Detect which cell encompasses the target text, then output its [X, Y] center coordinate. 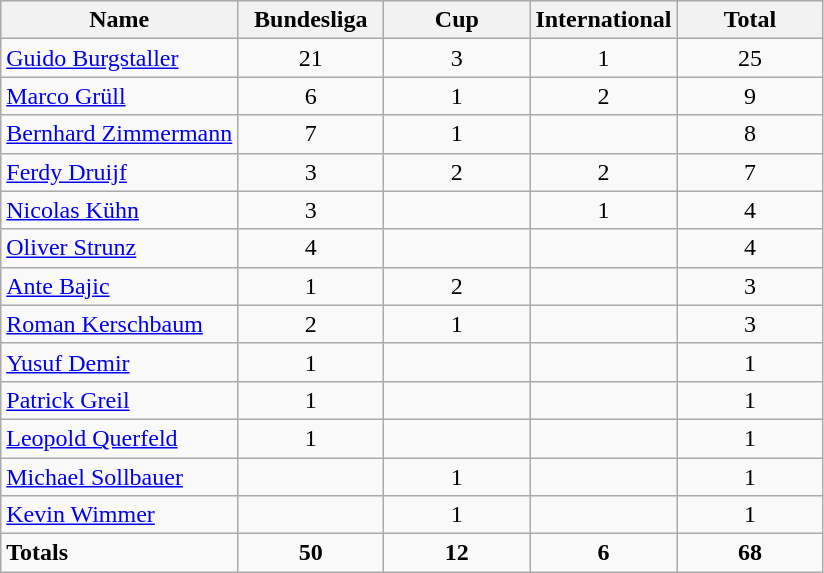
68 [750, 553]
50 [311, 553]
Yusuf Demir [120, 362]
Cup [457, 20]
21 [311, 58]
Marco Grüll [120, 96]
Bundesliga [311, 20]
Oliver Strunz [120, 248]
9 [750, 96]
Patrick Greil [120, 400]
Leopold Querfeld [120, 438]
Total [750, 20]
Ferdy Druijf [120, 172]
International [604, 20]
Kevin Wimmer [120, 515]
8 [750, 134]
Name [120, 20]
Roman Kerschbaum [120, 324]
Michael Sollbauer [120, 477]
25 [750, 58]
Totals [120, 553]
Guido Burgstaller [120, 58]
Bernhard Zimmermann [120, 134]
12 [457, 553]
Ante Bajic [120, 286]
Nicolas Kühn [120, 210]
